Search for the cell housing the specified text and yield its [x, y] center coordinate. 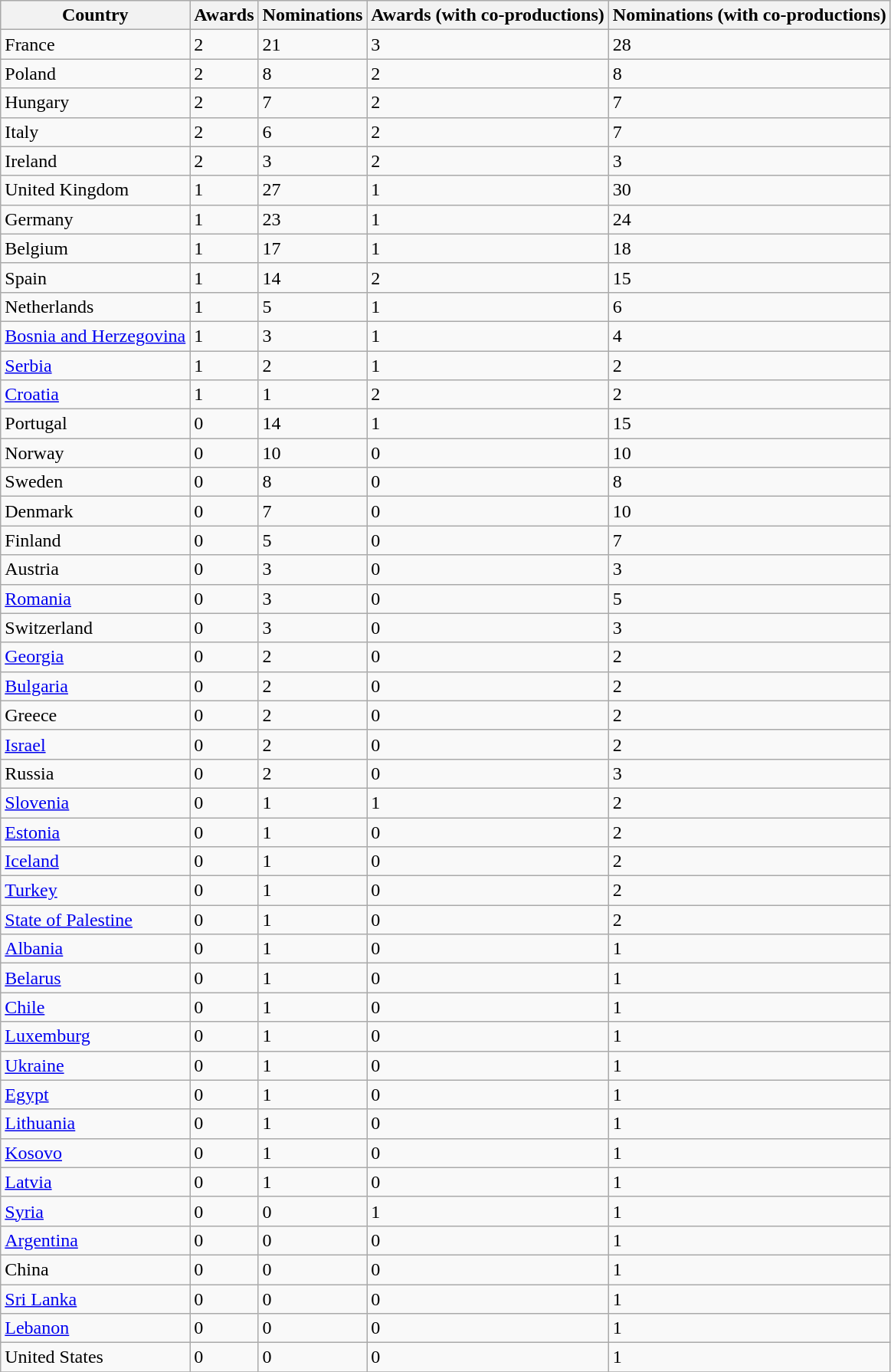
Country [95, 15]
Serbia [95, 366]
Ukraine [95, 1065]
Nominations [313, 15]
Argentina [95, 1240]
Italy [95, 132]
Croatia [95, 395]
Awards (with co-productions) [488, 15]
4 [749, 336]
Norway [95, 453]
Portugal [95, 424]
China [95, 1269]
Luxemburg [95, 1036]
Hungary [95, 103]
23 [313, 219]
Lithuania [95, 1124]
27 [313, 190]
28 [749, 44]
Chile [95, 1007]
Slovenia [95, 803]
Bulgaria [95, 686]
Bosnia and Herzegovina [95, 336]
Poland [95, 74]
Lebanon [95, 1328]
Romania [95, 599]
Greece [95, 715]
Awards [224, 15]
United States [95, 1357]
Sri Lanka [95, 1299]
Netherlands [95, 307]
Austria [95, 569]
21 [313, 44]
Denmark [95, 511]
Egypt [95, 1095]
Latvia [95, 1182]
Estonia [95, 832]
Albania [95, 949]
Belarus [95, 978]
United Kingdom [95, 190]
State of Palestine [95, 920]
18 [749, 248]
Nominations (with co-productions) [749, 15]
Israel [95, 744]
Ireland [95, 161]
24 [749, 219]
Belgium [95, 248]
Georgia [95, 657]
Iceland [95, 862]
Germany [95, 219]
France [95, 44]
Kosovo [95, 1153]
Syria [95, 1211]
Finland [95, 540]
17 [313, 248]
Sweden [95, 482]
Turkey [95, 891]
Russia [95, 773]
30 [749, 190]
Spain [95, 277]
Switzerland [95, 628]
